Detect which cell encompasses the target text, then output its [x, y] center coordinate. 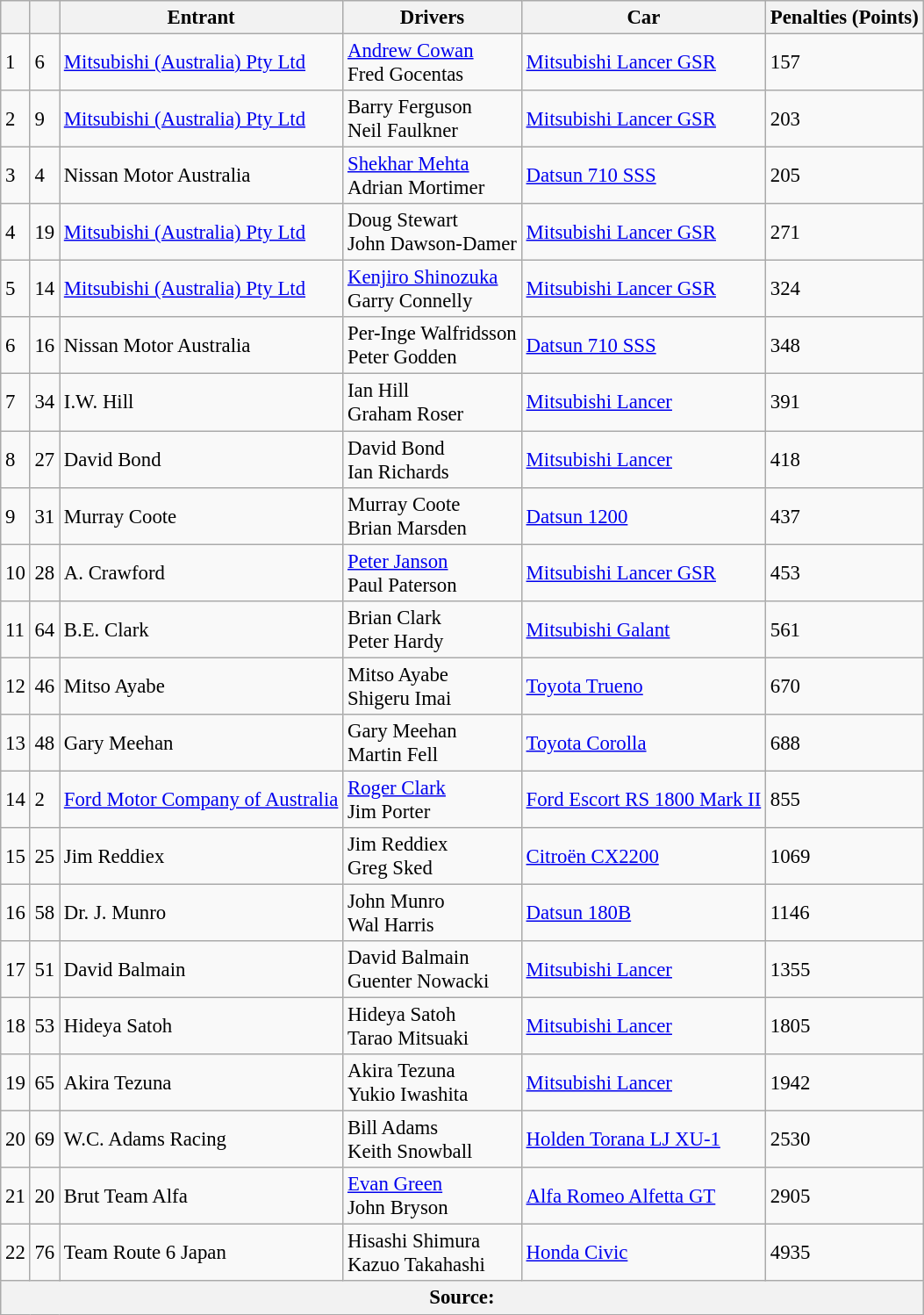
15 [16, 857]
64 [44, 629]
58 [44, 913]
Hideya Satoh [202, 1027]
Akira Tezuna [202, 1083]
Hideya Satoh Tarao Mitsuaki [433, 1027]
31 [44, 516]
1069 [845, 857]
Gary Meehan Martin Fell [433, 743]
65 [44, 1083]
Toyota Trueno [643, 686]
688 [845, 743]
25 [44, 857]
418 [845, 460]
453 [845, 572]
Roger Clark Jim Porter [433, 799]
13 [16, 743]
Jim Reddiex [202, 857]
W.C. Adams Racing [202, 1139]
1 [16, 63]
53 [44, 1027]
Hisashi Shimura Kazuo Takahashi [433, 1254]
Honda Civic [643, 1254]
Mitsubishi Galant [643, 629]
David Bond Ian Richards [433, 460]
18 [16, 1027]
Entrant [202, 18]
670 [845, 686]
48 [44, 743]
34 [44, 402]
51 [44, 969]
Holden Torana LJ XU-1 [643, 1139]
Ian Hill Graham Roser [433, 402]
Jim Reddiex Greg Sked [433, 857]
205 [845, 176]
4935 [845, 1254]
348 [845, 346]
1805 [845, 1027]
Alfa Romeo Alfetta GT [643, 1196]
B.E. Clark [202, 629]
Dr. J. Munro [202, 913]
Murray Coote [202, 516]
76 [44, 1254]
1942 [845, 1083]
Brian Clark Peter Hardy [433, 629]
Datsun 1200 [643, 516]
Citroën CX2200 [643, 857]
Akira Tezuna Yukio Iwashita [433, 1083]
7 [16, 402]
Team Route 6 Japan [202, 1254]
I.W. Hill [202, 402]
David Bond [202, 460]
437 [845, 516]
Source: [462, 1298]
5 [16, 290]
Penalties (Points) [845, 18]
157 [845, 63]
Andrew Cowan Fred Gocentas [433, 63]
391 [845, 402]
2905 [845, 1196]
Datsun 180B [643, 913]
Shekhar Mehta Adrian Mortimer [433, 176]
Ford Motor Company of Australia [202, 799]
Bill Adams Keith Snowball [433, 1139]
Doug Stewart John Dawson-Damer [433, 232]
Evan Green John Bryson [433, 1196]
A. Crawford [202, 572]
46 [44, 686]
David Balmain [202, 969]
1146 [845, 913]
17 [16, 969]
21 [16, 1196]
John Munro Wal Harris [433, 913]
Gary Meehan [202, 743]
Brut Team Alfa [202, 1196]
203 [845, 119]
8 [16, 460]
Per-Inge Walfridsson Peter Godden [433, 346]
Toyota Corolla [643, 743]
855 [845, 799]
Kenjiro Shinozuka Garry Connelly [433, 290]
David Balmain Guenter Nowacki [433, 969]
12 [16, 686]
271 [845, 232]
324 [845, 290]
Drivers [433, 18]
Car [643, 18]
27 [44, 460]
Ford Escort RS 1800 Mark II [643, 799]
Barry Ferguson Neil Faulkner [433, 119]
Mitso Ayabe [202, 686]
10 [16, 572]
22 [16, 1254]
2530 [845, 1139]
Peter Janson Paul Paterson [433, 572]
11 [16, 629]
Murray Coote Brian Marsden [433, 516]
69 [44, 1139]
Mitso Ayabe Shigeru Imai [433, 686]
1355 [845, 969]
3 [16, 176]
561 [845, 629]
28 [44, 572]
